Provide the (X, Y) coordinate of the cell's center where the given text is located.  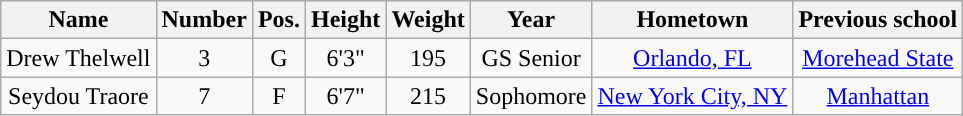
Drew Thelwell (78, 58)
Manhattan (878, 96)
Previous school (878, 20)
New York City, NY (692, 96)
215 (428, 96)
GS Senior (531, 58)
Number (204, 20)
Height (345, 20)
F (278, 96)
6'3" (345, 58)
Sophomore (531, 96)
Pos. (278, 20)
Hometown (692, 20)
G (278, 58)
Weight (428, 20)
7 (204, 96)
Seydou Traore (78, 96)
3 (204, 58)
6'7" (345, 96)
Morehead State (878, 58)
Name (78, 20)
195 (428, 58)
Year (531, 20)
Orlando, FL (692, 58)
